Return (x, y) of the center of cell containing provided text 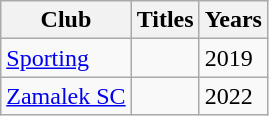
Zamalek SC (66, 96)
Club (66, 20)
2019 (233, 58)
2022 (233, 96)
Sporting (66, 58)
Titles (165, 20)
Years (233, 20)
